Scan for the cell matching the given text and deliver its (X, Y) coordinate at center. 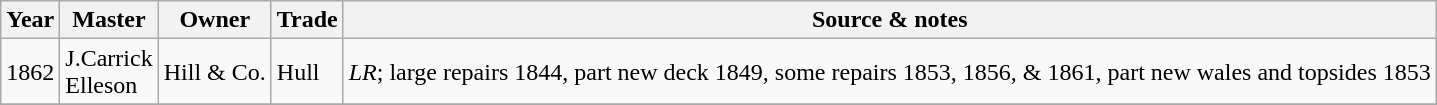
Hill & Co. (214, 72)
LR; large repairs 1844, part new deck 1849, some repairs 1853, 1856, & 1861, part new wales and topsides 1853 (890, 72)
Year (30, 20)
Trade (307, 20)
Master (109, 20)
Source & notes (890, 20)
J.CarrickElleson (109, 72)
Owner (214, 20)
Hull (307, 72)
1862 (30, 72)
